Detect which cell encompasses the target text, then output its (X, Y) center coordinate. 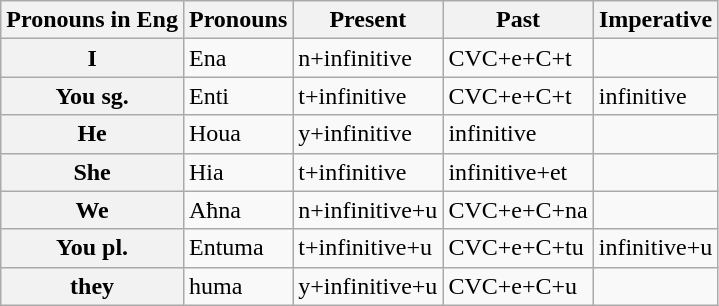
Entuma (238, 248)
I (92, 58)
huma (238, 286)
they (92, 286)
n+infinitive (368, 58)
Present (368, 20)
She (92, 172)
infinitive+et (518, 172)
Pronouns in Eng (92, 20)
Pronouns (238, 20)
You pl. (92, 248)
CVC+e+C+na (518, 210)
n+infinitive+u (368, 210)
Hia (238, 172)
Imperative (656, 20)
Enti (238, 96)
We (92, 210)
Aħna (238, 210)
You sg. (92, 96)
t+infinitive+u (368, 248)
y+infinitive (368, 134)
infinitive+u (656, 248)
CVC+e+C+tu (518, 248)
CVC+e+C+u (518, 286)
Ena (238, 58)
Past (518, 20)
Houa (238, 134)
He (92, 134)
y+infinitive+u (368, 286)
